Identify which cell holds the provided text, then report its (X, Y) central coordinate. 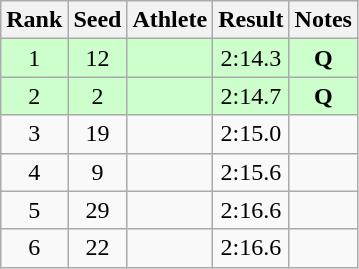
Rank (34, 20)
Seed (98, 20)
19 (98, 134)
2:15.0 (251, 134)
Notes (323, 20)
9 (98, 172)
5 (34, 210)
2:14.7 (251, 96)
Athlete (170, 20)
12 (98, 58)
2:14.3 (251, 58)
1 (34, 58)
29 (98, 210)
6 (34, 248)
4 (34, 172)
22 (98, 248)
3 (34, 134)
Result (251, 20)
2:15.6 (251, 172)
